Provide the [X, Y] coordinate of the cell's center where the given text is located.  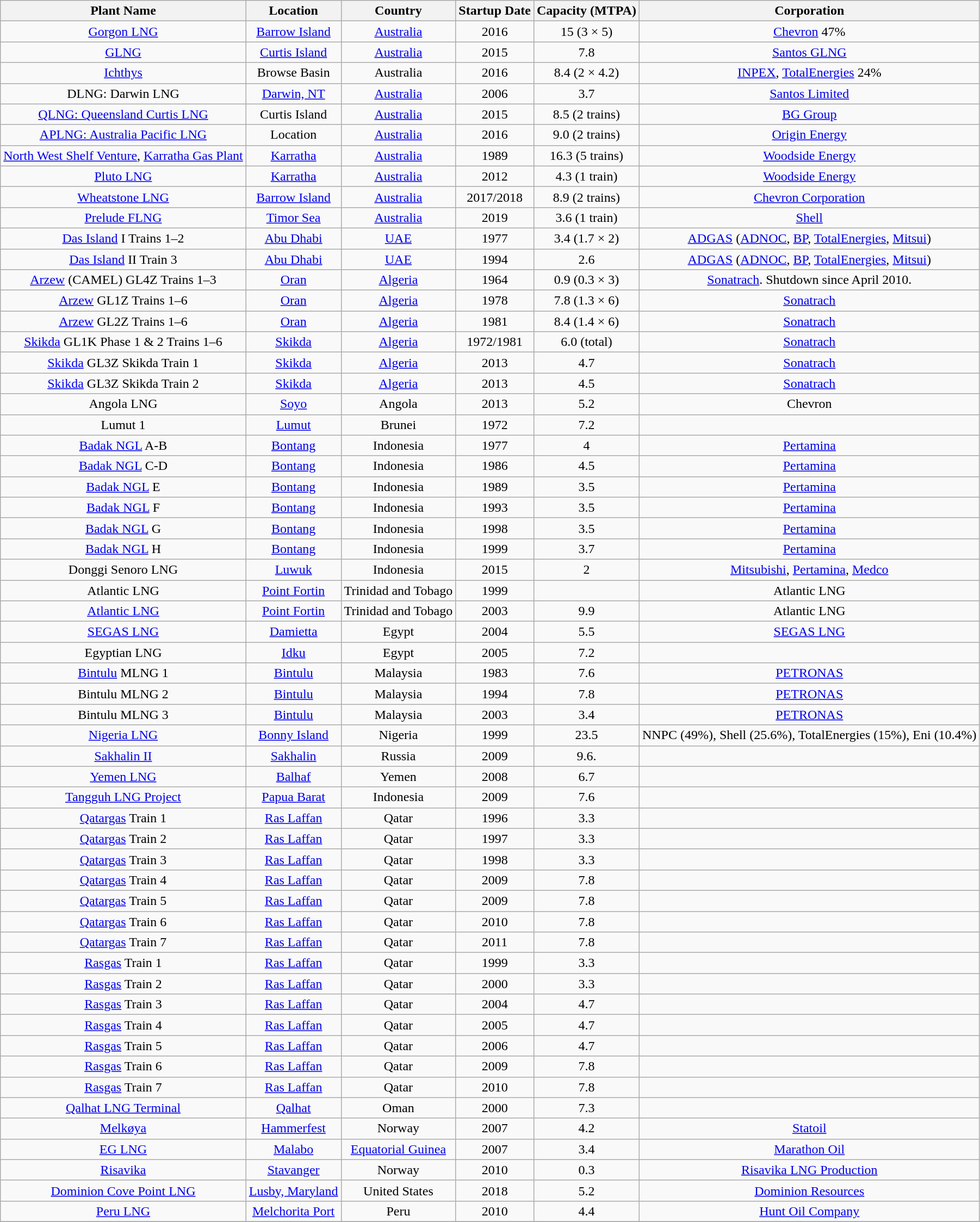
Bintulu MLNG 3 [123, 715]
Origin Energy [809, 135]
Ichthys [123, 73]
8.4 (2 × 4.2) [586, 73]
QLNG: Queensland Curtis LNG [123, 114]
Qalhat [294, 1108]
Shell [809, 218]
Brunei [398, 425]
Peru LNG [123, 1211]
Nigeria [398, 735]
1983 [495, 673]
Skikda GL1K Phase 1 & 2 Trains 1–6 [123, 342]
Darwin, NT [294, 94]
Oman [398, 1108]
2 [586, 569]
Arzew GL2Z Trains 1–6 [123, 321]
Russia [398, 756]
2018 [495, 1190]
4.4 [586, 1211]
Arzew (CAMEL) GL4Z Trains 1–3 [123, 280]
Badak NGL G [123, 528]
Qatargas Train 4 [123, 880]
Mitsubishi, Pertamina, Medco [809, 569]
Country [398, 11]
7.8 (1.3 × 6) [586, 301]
Qatargas Train 2 [123, 839]
Sonatrach. Shutdown since April 2010. [809, 280]
3.4 (1.7 × 2) [586, 238]
Rasgas Train 2 [123, 984]
Balhaf [294, 777]
Angola LNG [123, 404]
Chevron [809, 404]
1972/1981 [495, 342]
Qatargas Train 1 [123, 818]
9.0 (2 trains) [586, 135]
Risavika [123, 1170]
8.5 (2 trains) [586, 114]
Bonny Island [294, 735]
Yemen [398, 777]
8.4 (1.4 × 6) [586, 321]
23.5 [586, 735]
Dominion Cove Point LNG [123, 1190]
8.9 (2 trains) [586, 197]
Timor Sea [294, 218]
Dominion Resources [809, 1190]
15 (3 × 5) [586, 32]
Capacity (MTPA) [586, 11]
Rasgas Train 4 [123, 1025]
DLNG: Darwin LNG [123, 94]
Prelude FLNG [123, 218]
2012 [495, 176]
Sakhalin II [123, 756]
Rasgas Train 6 [123, 1066]
Chevron 47% [809, 32]
Luwuk [294, 569]
BG Group [809, 114]
Donggi Senoro LNG [123, 569]
1997 [495, 839]
Chevron Corporation [809, 197]
Qatargas Train 3 [123, 859]
Sakhalin [294, 756]
2008 [495, 777]
Bintulu MLNG 2 [123, 694]
Bintulu MLNG 1 [123, 673]
North West Shelf Venture, Karratha Gas Plant [123, 156]
Badak NGL A-B [123, 445]
Yemen LNG [123, 777]
United States [398, 1190]
3.6 (1 train) [586, 218]
2019 [495, 218]
Equatorial Guinea [398, 1149]
6.0 (total) [586, 342]
Rasgas Train 7 [123, 1087]
2011 [495, 942]
EG LNG [123, 1149]
Qatargas Train 7 [123, 942]
1993 [495, 507]
5.5 [586, 632]
NNPC (49%), Shell (25.6%), TotalEnergies (15%), Eni (10.4%) [809, 735]
Wheatstone LNG [123, 197]
Tangguh LNG Project [123, 797]
4.3 (1 train) [586, 176]
Skikda GL3Z Skikda Train 2 [123, 383]
Peru [398, 1211]
Qatargas Train 5 [123, 901]
Badak NGL H [123, 549]
APLNG: Australia Pacific LNG [123, 135]
Badak NGL E [123, 487]
0.9 (0.3 × 3) [586, 280]
16.3 (5 trains) [586, 156]
1981 [495, 321]
1978 [495, 301]
Soyo [294, 404]
Pluto LNG [123, 176]
Santos Limited [809, 94]
4 [586, 445]
Lusby, Maryland [294, 1190]
Melkøya [123, 1128]
GLNG [123, 52]
Qatargas Train 6 [123, 922]
Risavika LNG Production [809, 1170]
Badak NGL F [123, 507]
1986 [495, 466]
Idku [294, 653]
Angola [398, 404]
7.3 [586, 1108]
4.2 [586, 1128]
9.9 [586, 611]
Lumut [294, 425]
Gorgon LNG [123, 32]
Startup Date [495, 11]
1964 [495, 280]
Malabo [294, 1149]
Damietta [294, 632]
Santos GLNG [809, 52]
2017/2018 [495, 197]
Lumut 1 [123, 425]
Das Island I Trains 1–2 [123, 238]
Browse Basin [294, 73]
1996 [495, 818]
INPEX, TotalEnergies 24% [809, 73]
Das Island II Train 3 [123, 259]
Marathon Oil [809, 1149]
Rasgas Train 1 [123, 963]
Skikda GL3Z Skikda Train 1 [123, 363]
1972 [495, 425]
Badak NGL C-D [123, 466]
Corporation [809, 11]
2.6 [586, 259]
Plant Name [123, 11]
Nigeria LNG [123, 735]
Melchorita Port [294, 1211]
Hammerfest [294, 1128]
Rasgas Train 3 [123, 1004]
6.7 [586, 777]
9.6. [586, 756]
Rasgas Train 5 [123, 1046]
Arzew GL1Z Trains 1–6 [123, 301]
Egyptian LNG [123, 653]
Stavanger [294, 1170]
Papua Barat [294, 797]
Qalhat LNG Terminal [123, 1108]
0.3 [586, 1170]
Hunt Oil Company [809, 1211]
Statoil [809, 1128]
